For the text-containing cell, return its midpoint in [X, Y] coordinate format. 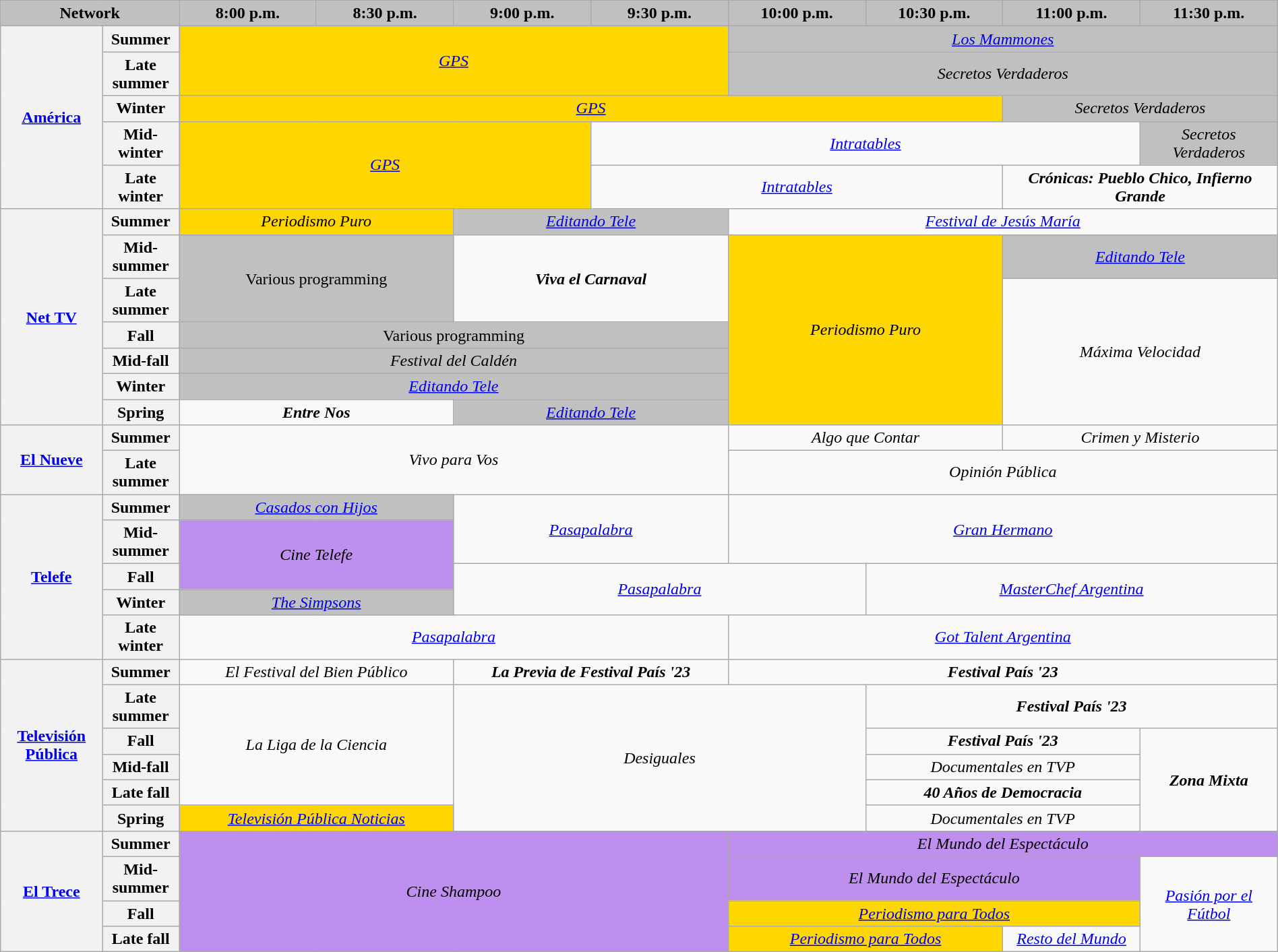
Casados con Hijos [317, 507]
40 Años de Democracia [1003, 792]
Resto del Mundo [1072, 939]
Pasión por el Fútbol [1209, 904]
Festival del Caldén [454, 360]
Los Mammones [1003, 39]
Televisión Pública [51, 745]
9:00 p.m. [522, 13]
Crónicas: Pueblo Chico, Infierno Grande [1140, 187]
10:30 p.m. [934, 13]
11:30 p.m. [1209, 13]
La Liga de la Ciencia [317, 745]
La Previa de Festival País '23 [590, 672]
Opinión Pública [1003, 473]
8:00 p.m. [248, 13]
MasterChef Argentina [1072, 590]
Gran Hermano [1003, 530]
Cine Telefe [317, 555]
Telefe [51, 577]
8:30 p.m. [385, 13]
Crimen y Misterio [1140, 438]
10:00 p.m. [797, 13]
Algo que Contar [865, 438]
Zona Mixta [1209, 780]
The Simpsons [317, 602]
Festival de Jesús María [1003, 222]
Network [90, 13]
Máxima Velocidad [1140, 352]
El Trece [51, 891]
Desiguales [659, 757]
El Festival del Bien Público [317, 672]
Net TV [51, 317]
Viva el Carnaval [590, 278]
América [51, 117]
9:30 p.m. [660, 13]
Televisión Pública Noticias [317, 818]
El Nueve [51, 459]
Mid-winter [141, 143]
11:00 p.m. [1072, 13]
Cine Shampoo [454, 891]
Vivo para Vos [454, 459]
Entre Nos [317, 412]
Got Talent Argentina [1003, 637]
